Detect which cell encompasses the target text, then output its [x, y] center coordinate. 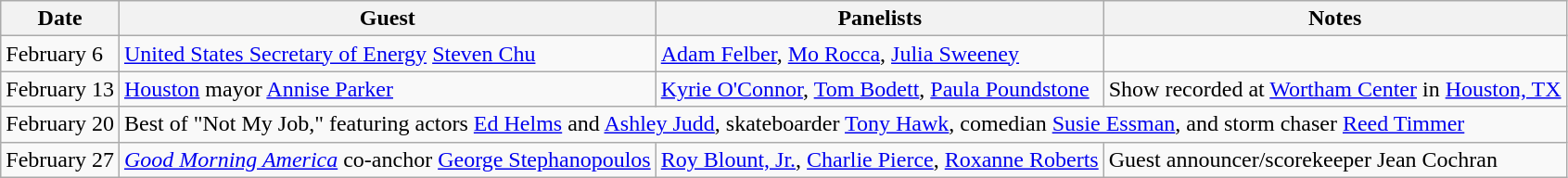
February 6 [60, 54]
February 27 [60, 159]
Notes [1335, 19]
Best of "Not My Job," featuring actors Ed Helms and Ashley Judd, skateboarder Tony Hawk, comedian Susie Essman, and storm chaser Reed Timmer [842, 124]
Good Morning America co-anchor George Stephanopoulos [388, 159]
Panelists [879, 19]
Kyrie O'Connor, Tom Bodett, Paula Poundstone [879, 89]
February 20 [60, 124]
Guest announcer/scorekeeper Jean Cochran [1335, 159]
Guest [388, 19]
United States Secretary of Energy Steven Chu [388, 54]
Roy Blount, Jr., Charlie Pierce, Roxanne Roberts [879, 159]
Houston mayor Annise Parker [388, 89]
Adam Felber, Mo Rocca, Julia Sweeney [879, 54]
Date [60, 19]
February 13 [60, 89]
Show recorded at Wortham Center in Houston, TX [1335, 89]
